Scan for the cell matching the given text and deliver its (X, Y) coordinate at center. 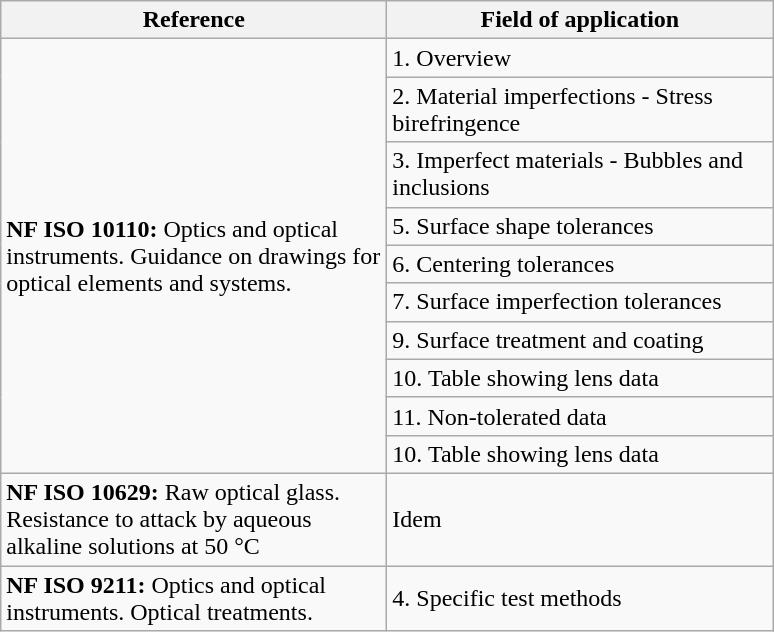
3. Imperfect materials - Bubbles and inclusions (580, 174)
Reference (194, 20)
2. Material imperfections - Stress birefringence (580, 110)
Idem (580, 519)
NF ISO 10629: Raw optical glass. Resistance to attack by aqueous alkaline solutions at 50 °C (194, 519)
NF ISO 9211: Optics and optical instruments. Optical treatments. (194, 598)
9. Surface treatment and coating (580, 340)
1. Overview (580, 58)
7. Surface imperfection tolerances (580, 302)
11. Non-tolerated data (580, 416)
Field of application (580, 20)
5. Surface shape tolerances (580, 226)
4. Specific test methods (580, 598)
6. Centering tolerances (580, 264)
NF ISO 10110: Optics and optical instruments. Guidance on drawings for optical elements and systems. (194, 256)
